Provide the (X, Y) coordinate of the cell's center where the given text is located.  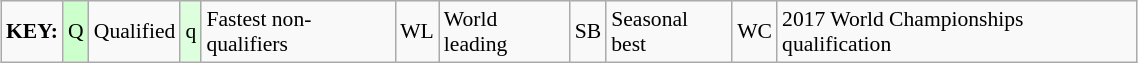
SB (588, 32)
Qualified (135, 32)
Q (76, 32)
World leading (504, 32)
WC (754, 32)
Seasonal best (669, 32)
q (190, 32)
Fastest non-qualifiers (298, 32)
WL (417, 32)
KEY: (32, 32)
2017 World Championships qualification (957, 32)
